For the text-containing cell, return its midpoint in (x, y) coordinate format. 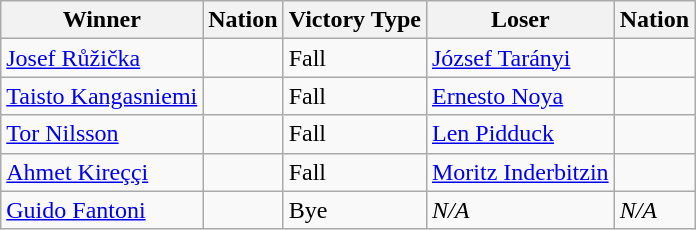
József Tarányi (520, 58)
Taisto Kangasniemi (102, 96)
Len Pidduck (520, 134)
Loser (520, 20)
Ernesto Noya (520, 96)
Ahmet Kireççi (102, 172)
Guido Fantoni (102, 210)
Winner (102, 20)
Bye (354, 210)
Tor Nilsson (102, 134)
Victory Type (354, 20)
Josef Růžička (102, 58)
Moritz Inderbitzin (520, 172)
